Identify which cell holds the provided text, then report its (X, Y) central coordinate. 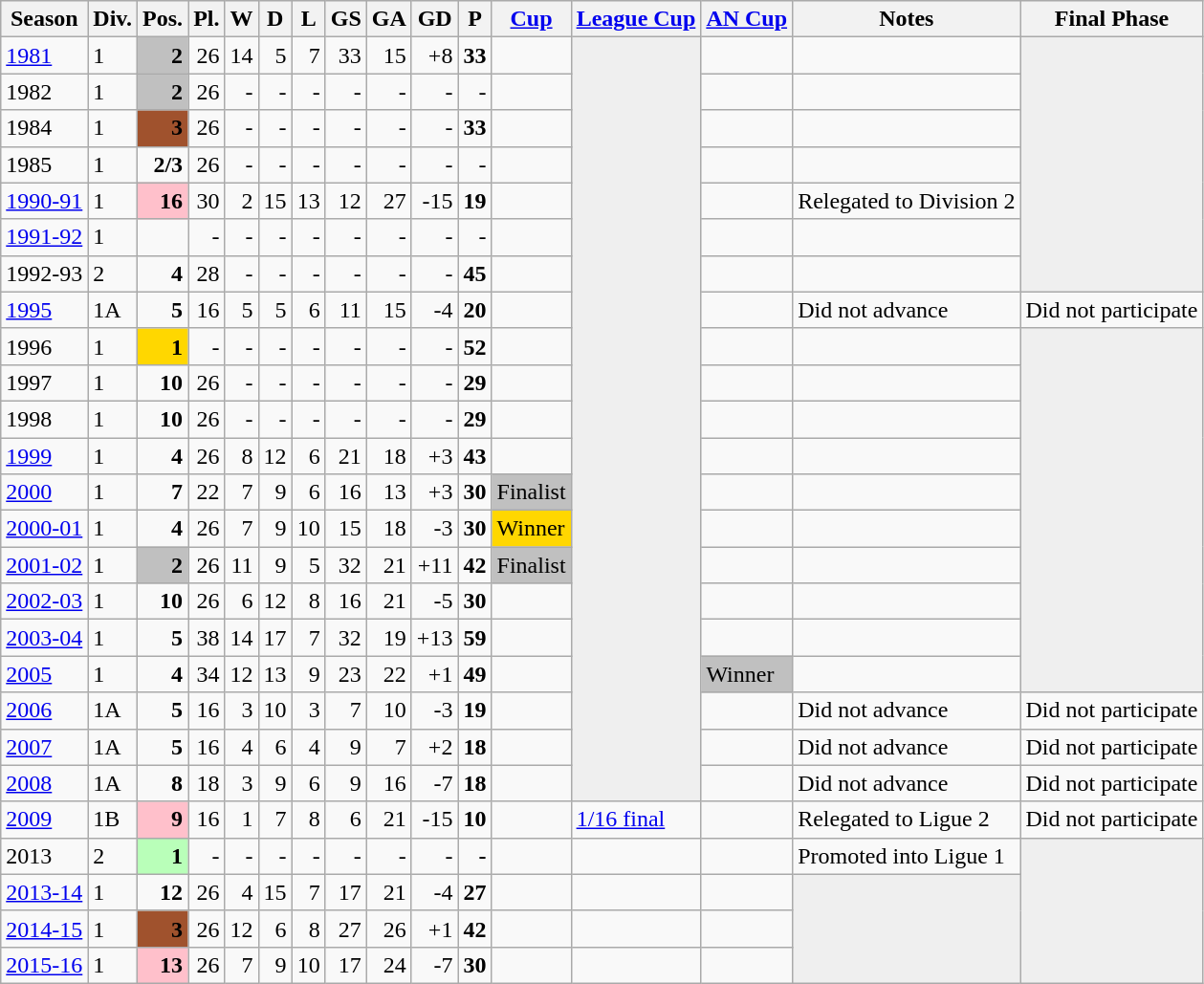
2001-02 (44, 565)
2006 (44, 711)
GS (346, 19)
2002-03 (44, 601)
D (275, 19)
2015-16 (44, 965)
45 (474, 273)
23 (346, 674)
1998 (44, 419)
1981 (44, 55)
20 (474, 310)
38 (207, 638)
2000 (44, 492)
2007 (44, 747)
2013-14 (44, 892)
49 (474, 674)
1990-91 (44, 201)
Notes (907, 19)
43 (474, 456)
1991-92 (44, 237)
2000-01 (44, 529)
Pl. (207, 19)
2014-15 (44, 929)
W (241, 19)
2008 (44, 783)
GA (388, 19)
P (474, 19)
28 (207, 273)
1992-93 (44, 273)
+8 (434, 55)
34 (207, 674)
Final Phase (1111, 19)
Cup (532, 19)
+13 (434, 638)
2/3 (163, 164)
1996 (44, 346)
-5 (434, 601)
Relegated to Division 2 (907, 201)
2013 (44, 856)
Promoted into Ligue 1 (907, 856)
+2 (434, 747)
AN Cup (747, 19)
2003-04 (44, 638)
52 (474, 346)
1984 (44, 128)
1B (113, 820)
1999 (44, 456)
2009 (44, 820)
1995 (44, 310)
League Cup (636, 19)
2005 (44, 674)
1985 (44, 164)
1997 (44, 383)
Relegated to Ligue 2 (907, 820)
GD (434, 19)
L (308, 19)
59 (474, 638)
1982 (44, 92)
Div. (113, 19)
24 (388, 965)
Season (44, 19)
1/16 final (636, 820)
+11 (434, 565)
Pos. (163, 19)
